Detect which cell encompasses the target text, then output its [X, Y] center coordinate. 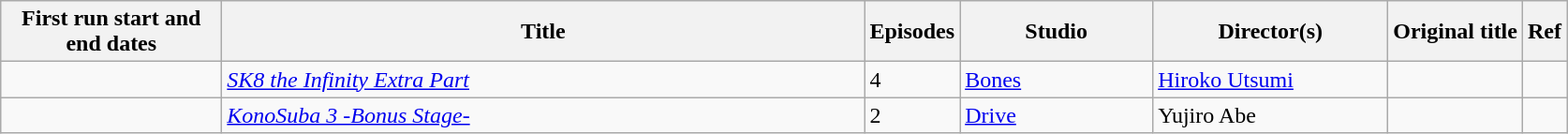
Title [543, 32]
Hiroko Utsumi [1270, 80]
Drive [1057, 115]
Studio [1057, 32]
Ref [1544, 32]
Original title [1456, 32]
KonoSuba 3 -Bonus Stage- [543, 115]
First run start and end dates [111, 32]
Bones [1057, 80]
Episodes [912, 32]
Yujiro Abe [1270, 115]
SK8 the Infinity Extra Part [543, 80]
Director(s) [1270, 32]
2 [912, 115]
4 [912, 80]
